Extract the (x, y) coordinate from the center of the cell holding the provided text.  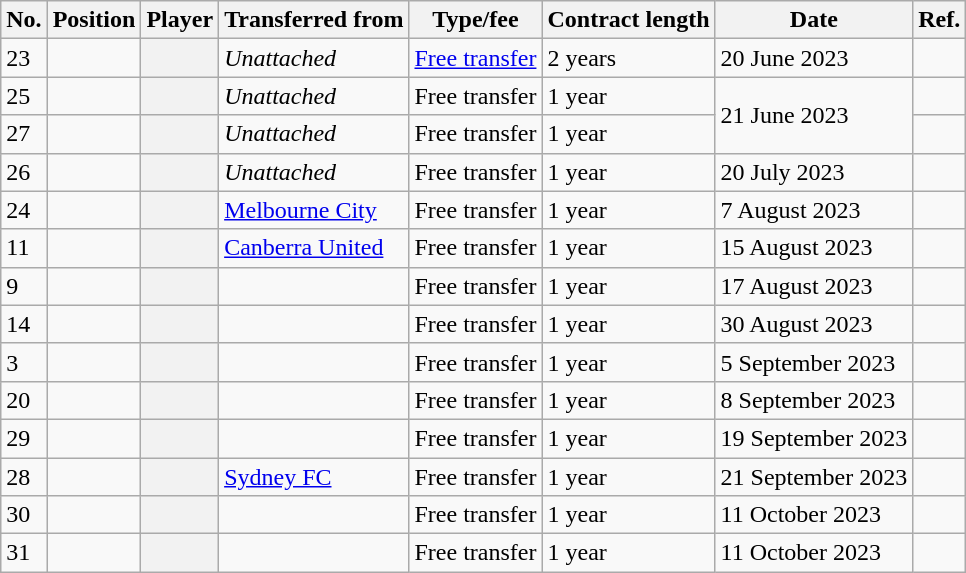
20 (24, 400)
Canberra United (314, 248)
Player (180, 20)
19 September 2023 (814, 438)
Transferred from (314, 20)
14 (24, 324)
17 August 2023 (814, 286)
3 (24, 362)
21 June 2023 (814, 115)
26 (24, 172)
2 years (628, 58)
31 (24, 553)
7 August 2023 (814, 210)
29 (24, 438)
Date (814, 20)
15 August 2023 (814, 248)
20 June 2023 (814, 58)
5 September 2023 (814, 362)
Contract length (628, 20)
Ref. (940, 20)
9 (24, 286)
24 (24, 210)
30 (24, 515)
25 (24, 96)
27 (24, 134)
Position (94, 20)
Melbourne City (314, 210)
No. (24, 20)
8 September 2023 (814, 400)
23 (24, 58)
11 (24, 248)
Sydney FC (314, 477)
21 September 2023 (814, 477)
20 July 2023 (814, 172)
28 (24, 477)
30 August 2023 (814, 324)
Type/fee (476, 20)
